For the text-containing cell, return its midpoint in (X, Y) coordinate format. 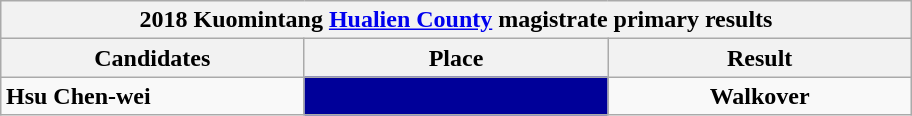
Walkover (760, 96)
Candidates (152, 58)
Place (456, 58)
2018 Kuomintang Hualien County magistrate primary results (456, 20)
Result (760, 58)
Hsu Chen-wei (152, 96)
